From the cell containing the given text, extract its center point as (x, y) coordinate. 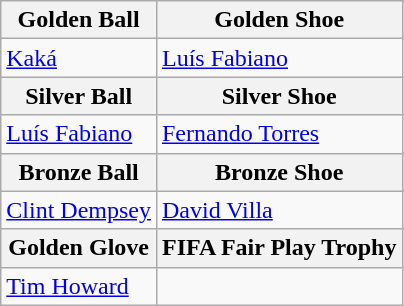
Silver Shoe (279, 96)
Silver Ball (79, 96)
Tim Howard (79, 286)
Bronze Shoe (279, 172)
Golden Ball (79, 20)
Clint Dempsey (79, 210)
Bronze Ball (79, 172)
Kaká (79, 58)
David Villa (279, 210)
FIFA Fair Play Trophy (279, 248)
Fernando Torres (279, 134)
Golden Shoe (279, 20)
Golden Glove (79, 248)
